Find where the given text appears and provide that cell's center as [X, Y] coordinate. 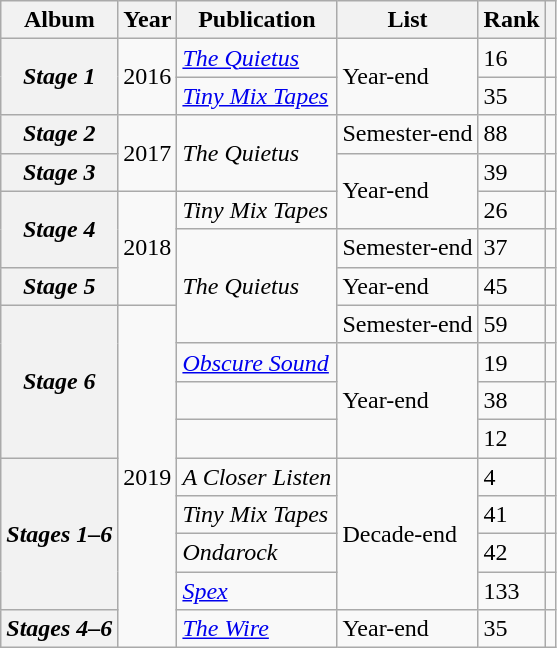
39 [512, 172]
16 [512, 58]
Stage 5 [60, 286]
59 [512, 324]
42 [512, 553]
133 [512, 591]
2017 [148, 153]
Rank [512, 20]
4 [512, 477]
45 [512, 286]
Album [60, 20]
12 [512, 438]
26 [512, 210]
Stage 1 [60, 77]
Ondarock [257, 553]
2019 [148, 476]
38 [512, 400]
Stage 2 [60, 134]
Stages 4–6 [60, 629]
A Closer Listen [257, 477]
Obscure Sound [257, 362]
Stage 6 [60, 381]
Year [148, 20]
Decade-end [408, 534]
2016 [148, 77]
Publication [257, 20]
Spex [257, 591]
88 [512, 134]
Stage 4 [60, 229]
Stages 1–6 [60, 534]
List [408, 20]
37 [512, 248]
19 [512, 362]
Stage 3 [60, 172]
41 [512, 515]
2018 [148, 248]
The Wire [257, 629]
